Identify which cell holds the provided text, then report its [x, y] central coordinate. 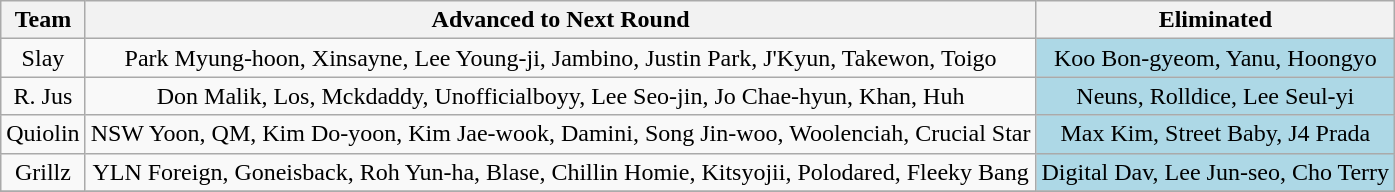
NSW Yoon, QM, Kim Do-yoon, Kim Jae-wook, Damini, Song Jin-woo, Woolenciah, Crucial Star [560, 134]
YLN Foreign, Goneisback, Roh Yun-ha, Blase, Chillin Homie, Kitsyojii, Polodared, Fleeky Bang [560, 172]
Don Malik, Los, Mckdaddy, Unofficialboyy, Lee Seo-jin, Jo Chae-hyun, Khan, Huh [560, 96]
Koo Bon-gyeom, Yanu, Hoongyo [1216, 58]
Neuns, Rolldice, Lee Seul-yi [1216, 96]
Eliminated [1216, 20]
Digital Dav, Lee Jun-seo, Cho Terry [1216, 172]
Advanced to Next Round [560, 20]
Park Myung-hoon, Xinsayne, Lee Young-ji, Jambino, Justin Park, J'Kyun, Takewon, Toigo [560, 58]
Max Kim, Street Baby, J4 Prada [1216, 134]
R. Jus [43, 96]
Quiolin [43, 134]
Grillz [43, 172]
Slay [43, 58]
Team [43, 20]
